Capture the cell that displays the provided text and extract its (x, y) central coordinate. 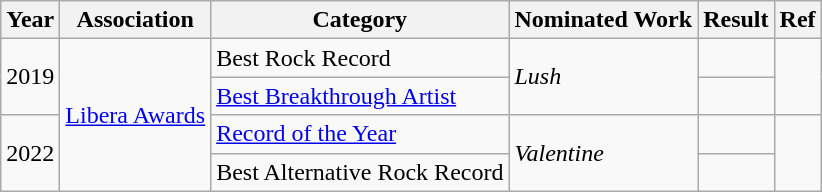
Ref (798, 20)
Best Alternative Rock Record (360, 172)
Lush (604, 77)
Best Rock Record (360, 58)
Association (136, 20)
Category (360, 20)
2019 (30, 77)
Valentine (604, 153)
Best Breakthrough Artist (360, 96)
Record of the Year (360, 134)
Result (736, 20)
2022 (30, 153)
Nominated Work (604, 20)
Libera Awards (136, 115)
Year (30, 20)
